Extract the (X, Y) coordinate from the center of the cell holding the provided text.  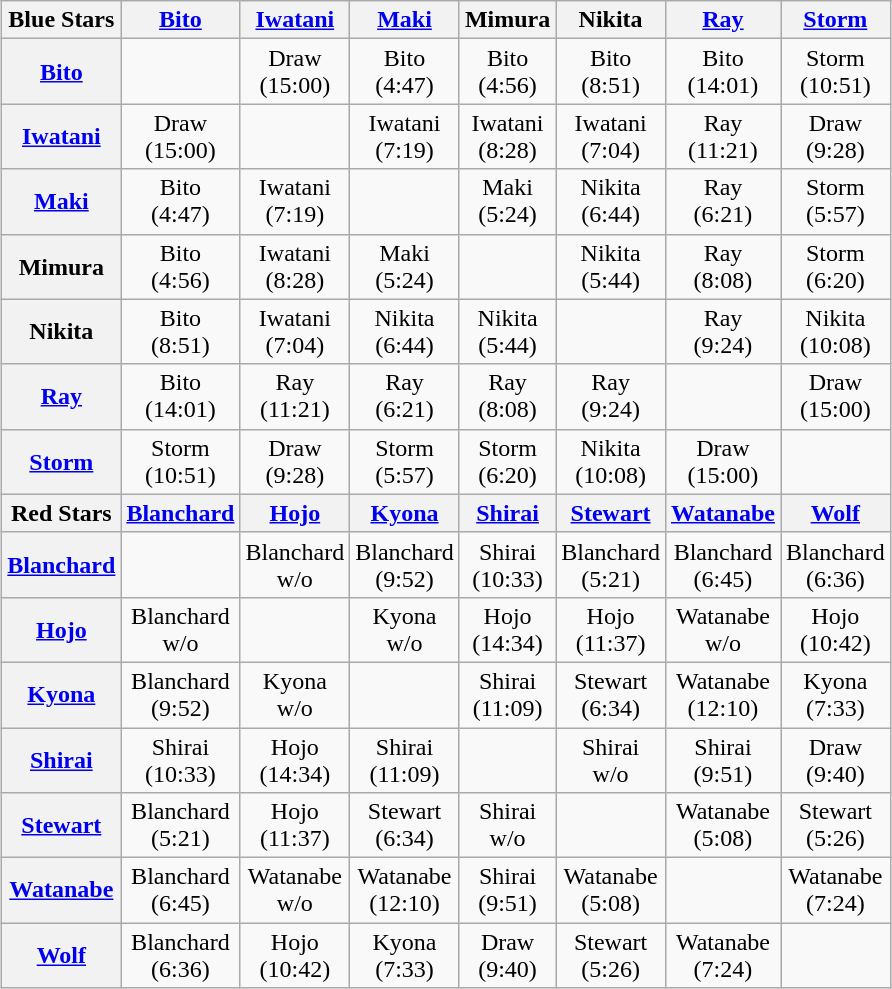
Blue Stars (62, 20)
Red Stars (62, 513)
